Return [x, y] of the center of cell containing provided text 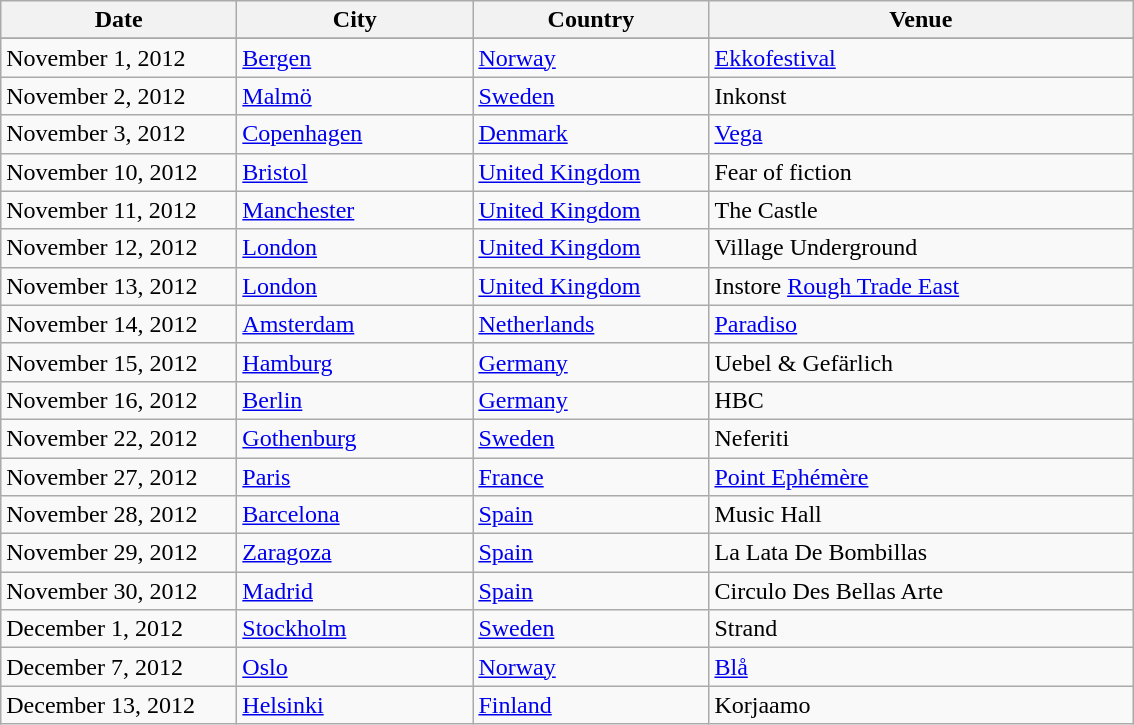
Finland [591, 705]
November 13, 2012 [119, 286]
Netherlands [591, 324]
Barcelona [355, 515]
November 2, 2012 [119, 96]
Date [119, 20]
Country [591, 20]
Manchester [355, 210]
Bristol [355, 172]
Madrid [355, 591]
Point Ephémère [921, 477]
November 14, 2012 [119, 324]
The Castle [921, 210]
City [355, 20]
Paradiso [921, 324]
Malmö [355, 96]
Bergen [355, 58]
Copenhagen [355, 134]
Neferiti [921, 438]
Zaragoza [355, 553]
November 12, 2012 [119, 248]
November 22, 2012 [119, 438]
Blå [921, 667]
Fear of fiction [921, 172]
Vega [921, 134]
Oslo [355, 667]
HBC [921, 400]
Circulo Des Bellas Arte [921, 591]
Music Hall [921, 515]
France [591, 477]
Village Underground [921, 248]
December 1, 2012 [119, 629]
November 15, 2012 [119, 362]
La Lata De Bombillas [921, 553]
Gothenburg [355, 438]
Denmark [591, 134]
Korjaamo [921, 705]
November 29, 2012 [119, 553]
Berlin [355, 400]
December 13, 2012 [119, 705]
Inkonst [921, 96]
Paris [355, 477]
Amsterdam [355, 324]
November 27, 2012 [119, 477]
Instore Rough Trade East [921, 286]
November 3, 2012 [119, 134]
November 30, 2012 [119, 591]
December 7, 2012 [119, 667]
Stockholm [355, 629]
November 10, 2012 [119, 172]
Hamburg [355, 362]
Ekkofestival [921, 58]
Uebel & Gefärlich [921, 362]
Strand [921, 629]
Helsinki [355, 705]
November 16, 2012 [119, 400]
Venue [921, 20]
November 11, 2012 [119, 210]
November 28, 2012 [119, 515]
November 1, 2012 [119, 58]
